From the cell containing the given text, extract its center point as (X, Y) coordinate. 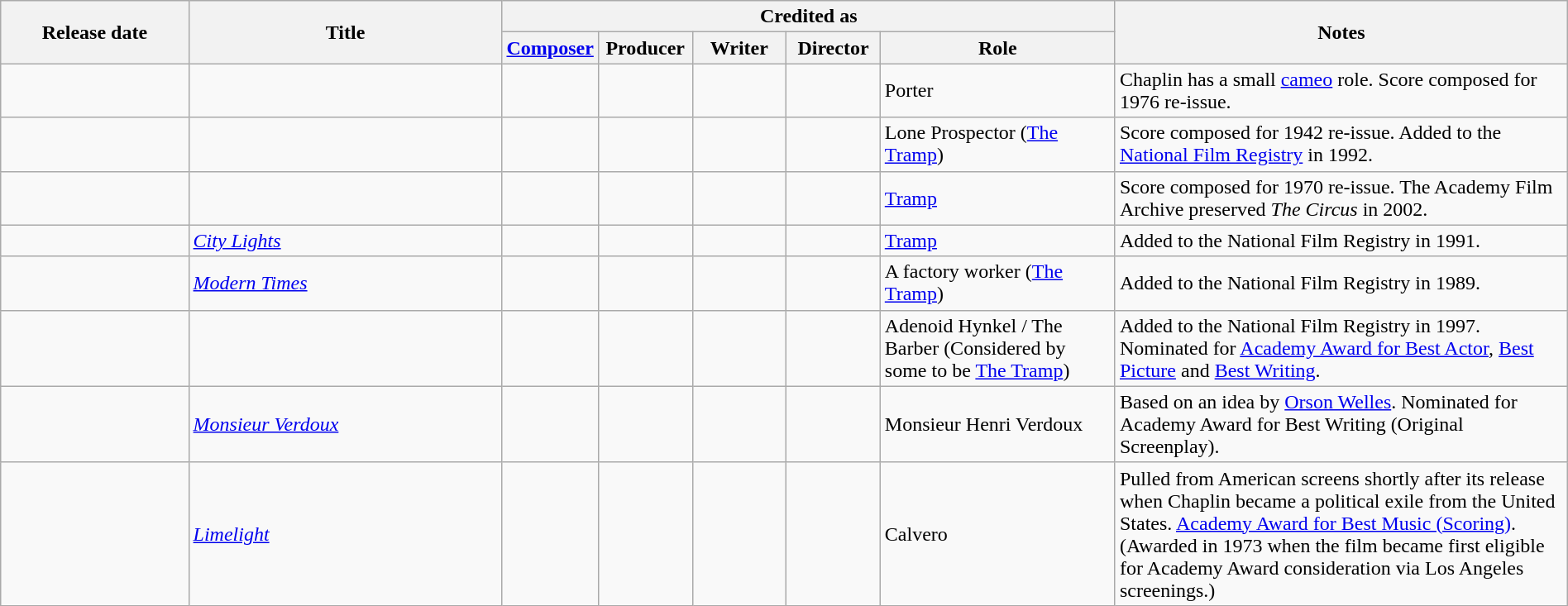
Adenoid Hynkel / The Barber (Considered by some to be The Tramp) (997, 348)
Porter (997, 91)
Added to the National Film Registry in 1997. Nominated for Academy Award for Best Actor, Best Picture and Best Writing. (1341, 348)
Added to the National Film Registry in 1989. (1341, 283)
Title (346, 32)
Writer (739, 48)
A factory worker (The Tramp) (997, 283)
Producer (645, 48)
Credited as (809, 17)
Chaplin has a small cameo role. Score composed for 1976 re-issue. (1341, 91)
Limelight (346, 534)
Score composed for 1970 re-issue. The Academy Film Archive preserved The Circus in 2002. (1341, 198)
City Lights (346, 241)
Score composed for 1942 re-issue. Added to the National Film Registry in 1992. (1341, 144)
Calvero (997, 534)
Modern Times (346, 283)
Added to the National Film Registry in 1991. (1341, 241)
Composer (550, 48)
Lone Prospector (The Tramp) (997, 144)
Monsieur Verdoux (346, 424)
Role (997, 48)
Based on an idea by Orson Welles. Nominated for Academy Award for Best Writing (Original Screenplay). (1341, 424)
Release date (94, 32)
Monsieur Henri Verdoux (997, 424)
Notes (1341, 32)
Director (834, 48)
